Return (x, y) of the center of cell containing provided text 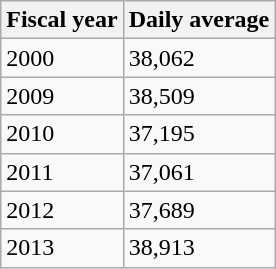
2000 (62, 58)
37,061 (199, 172)
Daily average (199, 20)
2013 (62, 248)
38,062 (199, 58)
2011 (62, 172)
Fiscal year (62, 20)
38,913 (199, 248)
37,689 (199, 210)
37,195 (199, 134)
38,509 (199, 96)
2010 (62, 134)
2012 (62, 210)
2009 (62, 96)
